Return (X, Y) of the center of cell containing provided text 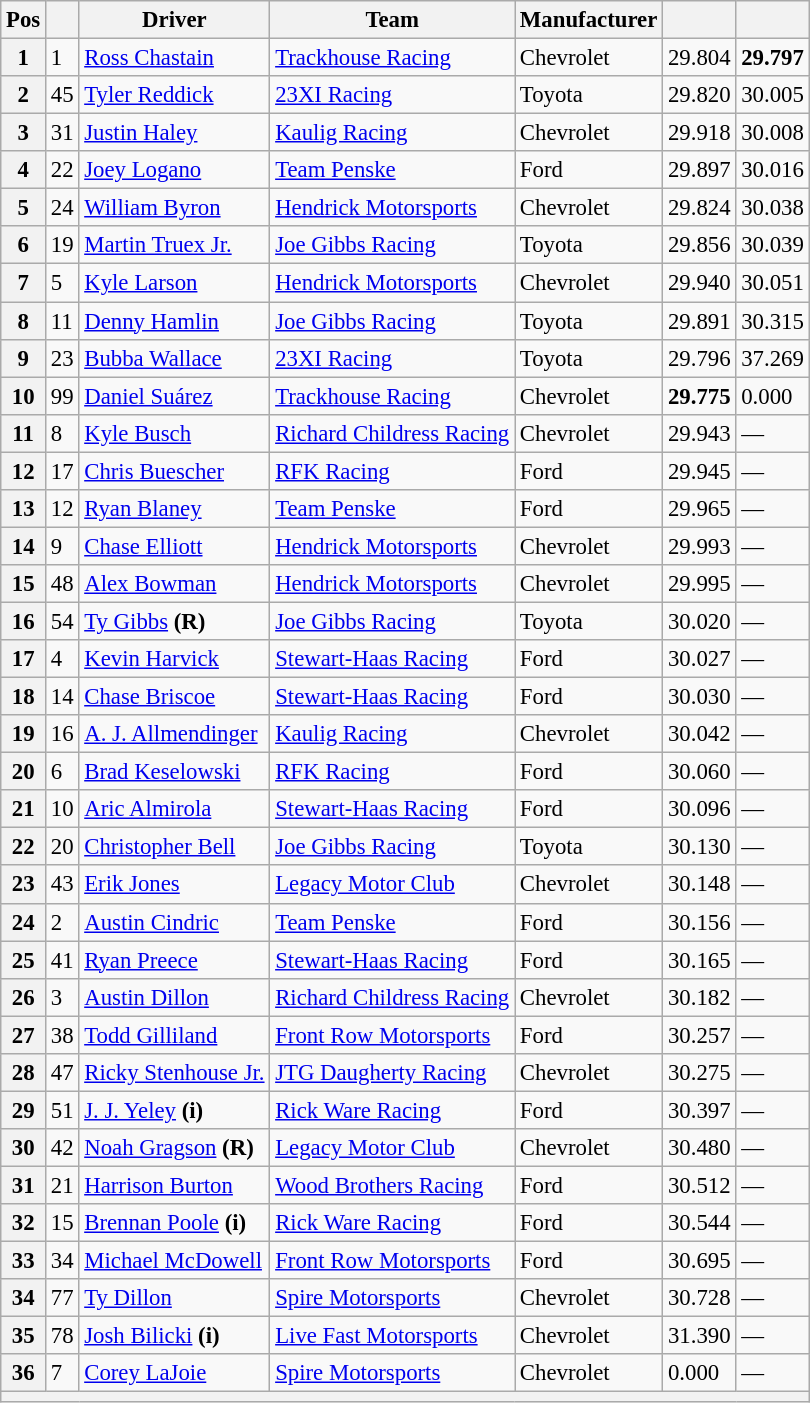
99 (62, 396)
30.257 (700, 1035)
Denny Hamlin (174, 321)
42 (62, 1148)
48 (62, 584)
Ross Chastain (174, 58)
Corey LaJoie (174, 1373)
Chase Elliott (174, 546)
J. J. Yeley (i) (174, 1110)
30.148 (700, 885)
Josh Bilicki (i) (174, 1336)
Christopher Bell (174, 847)
37.269 (772, 358)
35 (24, 1336)
Joey Logano (174, 170)
Ryan Blaney (174, 509)
Chase Briscoe (174, 697)
Aric Almirola (174, 809)
Ricky Stenhouse Jr. (174, 1073)
Todd Gilliland (174, 1035)
Austin Cindric (174, 922)
Harrison Burton (174, 1185)
30.480 (700, 1148)
30.008 (772, 133)
Austin Dillon (174, 997)
18 (24, 697)
Tyler Reddick (174, 95)
30.728 (700, 1298)
Team (392, 20)
29.945 (700, 471)
47 (62, 1073)
29.775 (700, 396)
30.020 (700, 621)
28 (24, 1073)
29 (24, 1110)
Chris Buescher (174, 471)
Justin Haley (174, 133)
Live Fast Motorsports (392, 1336)
30.042 (700, 734)
Erik Jones (174, 885)
30.156 (700, 922)
54 (62, 621)
29.995 (700, 584)
Kyle Larson (174, 283)
29.856 (700, 245)
30.315 (772, 321)
30.039 (772, 245)
William Byron (174, 208)
29.918 (700, 133)
29.993 (700, 546)
29.804 (700, 58)
36 (24, 1373)
26 (24, 997)
29.943 (700, 433)
30.038 (772, 208)
27 (24, 1035)
77 (62, 1298)
Kyle Busch (174, 433)
Michael McDowell (174, 1261)
43 (62, 885)
30 (24, 1148)
51 (62, 1110)
Noah Gragson (R) (174, 1148)
30.051 (772, 283)
Bubba Wallace (174, 358)
29.824 (700, 208)
13 (24, 509)
30.096 (700, 809)
Driver (174, 20)
A. J. Allmendinger (174, 734)
29.940 (700, 283)
45 (62, 95)
38 (62, 1035)
Manufacturer (589, 20)
29.796 (700, 358)
30.027 (700, 659)
29.820 (700, 95)
30.275 (700, 1073)
32 (24, 1223)
78 (62, 1336)
30.512 (700, 1185)
29.891 (700, 321)
Ryan Preece (174, 960)
Ty Dillon (174, 1298)
Brennan Poole (i) (174, 1223)
30.695 (700, 1261)
Brad Keselowski (174, 772)
Daniel Suárez (174, 396)
Pos (24, 20)
30.397 (700, 1110)
30.005 (772, 95)
29.797 (772, 58)
29.965 (700, 509)
30.182 (700, 997)
30.030 (700, 697)
30.544 (700, 1223)
JTG Daugherty Racing (392, 1073)
Alex Bowman (174, 584)
Wood Brothers Racing (392, 1185)
41 (62, 960)
30.130 (700, 847)
Ty Gibbs (R) (174, 621)
30.016 (772, 170)
Kevin Harvick (174, 659)
29.897 (700, 170)
33 (24, 1261)
25 (24, 960)
Martin Truex Jr. (174, 245)
30.060 (700, 772)
31.390 (700, 1336)
30.165 (700, 960)
